Search for the cell housing the specified text and yield its (x, y) center coordinate. 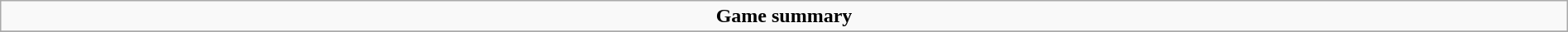
Game summary (784, 16)
